Detect which cell encompasses the target text, then output its (X, Y) center coordinate. 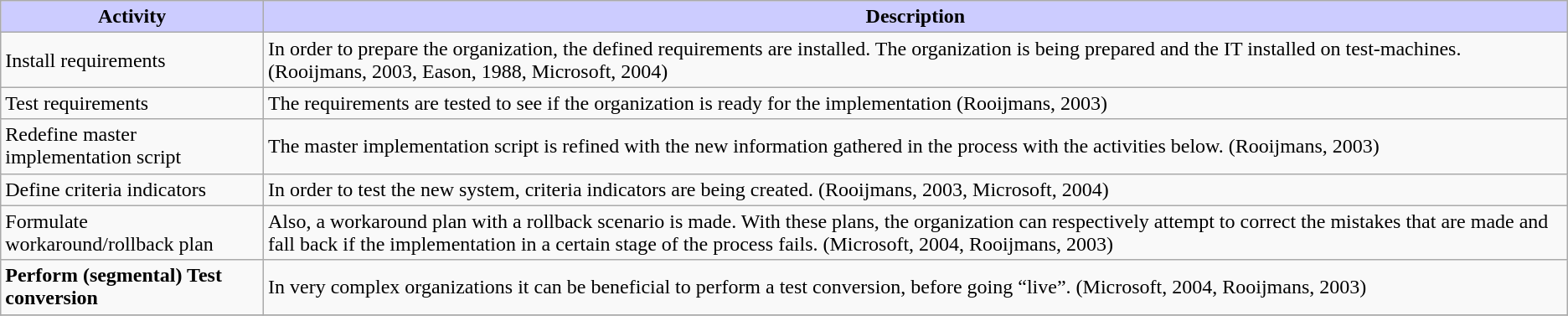
In very complex organizations it can be beneficial to perform a test conversion, before going “live”. (Microsoft, 2004, Rooijmans, 2003) (916, 287)
Description (916, 17)
The requirements are tested to see if the organization is ready for the implementation (Rooijmans, 2003) (916, 103)
Perform (segmental) Test conversion (132, 287)
Define criteria indicators (132, 189)
Activity (132, 17)
Install requirements (132, 60)
Test requirements (132, 103)
Redefine master implementation script (132, 146)
In order to test the new system, criteria indicators are being created. (Rooijmans, 2003, Microsoft, 2004) (916, 189)
The master implementation script is refined with the new information gathered in the process with the activities below. (Rooijmans, 2003) (916, 146)
Formulate workaround/rollback plan (132, 233)
